Find where the given text appears and provide that cell's center as [x, y] coordinate. 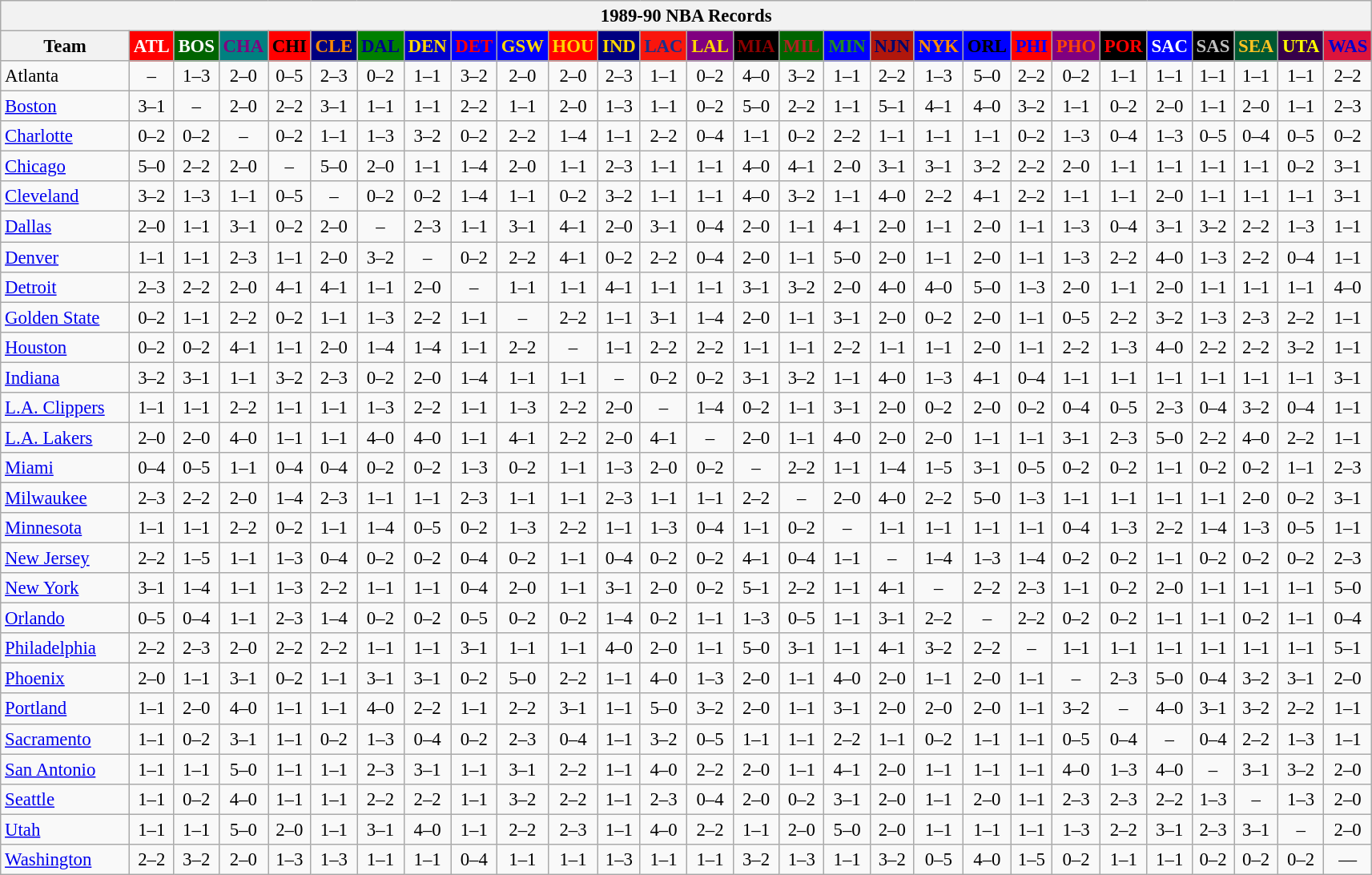
MIL [802, 46]
Sacramento [66, 739]
Dallas [66, 227]
Milwaukee [66, 498]
ATL [151, 46]
MIA [756, 46]
PHO [1076, 46]
L.A. Lakers [66, 437]
Chicago [66, 167]
POR [1123, 46]
New Jersey [66, 558]
Atlanta [66, 76]
LAC [663, 46]
— [1348, 860]
HOU [573, 46]
Orlando [66, 619]
New York [66, 588]
UTA [1301, 46]
PHI [1032, 46]
Seattle [66, 799]
CLE [333, 46]
SEA [1256, 46]
Denver [66, 257]
Washington [66, 860]
IND [619, 46]
Boston [66, 107]
NYK [939, 46]
L.A. Clippers [66, 408]
Phoenix [66, 679]
WAS [1348, 46]
Philadelphia [66, 648]
MIN [847, 46]
Team [66, 46]
ORL [987, 46]
GSW [522, 46]
Golden State [66, 317]
Charlotte [66, 136]
NJN [892, 46]
San Antonio [66, 769]
Portland [66, 709]
Detroit [66, 287]
DET [474, 46]
DEN [428, 46]
CHA [243, 46]
LAL [710, 46]
Miami [66, 468]
Houston [66, 347]
SAS [1213, 46]
Indiana [66, 377]
DAL [381, 46]
Minnesota [66, 528]
Utah [66, 829]
BOS [196, 46]
SAC [1169, 46]
CHI [289, 46]
1989-90 NBA Records [686, 16]
Cleveland [66, 196]
